From the cell containing the given text, extract its center point as [x, y] coordinate. 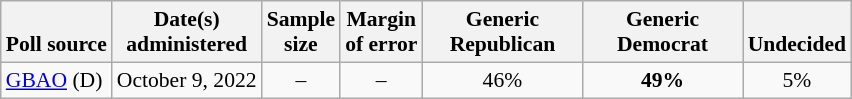
Date(s)administered [187, 32]
Samplesize [301, 32]
Marginof error [381, 32]
5% [797, 80]
46% [502, 80]
Poll source [56, 32]
October 9, 2022 [187, 80]
GenericRepublican [502, 32]
GenericDemocrat [662, 32]
Undecided [797, 32]
49% [662, 80]
GBAO (D) [56, 80]
